Extract the [x, y] coordinate from the center of the cell holding the provided text.  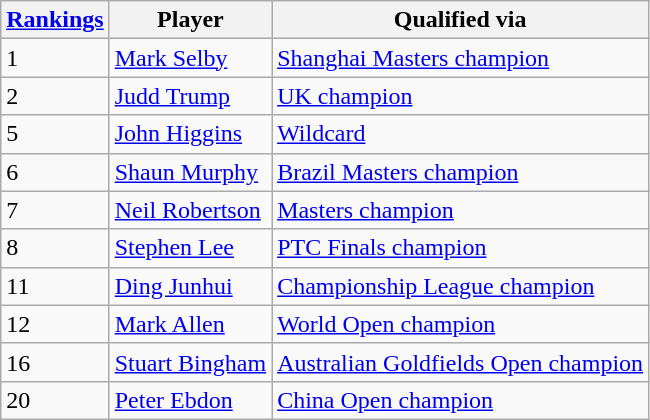
Judd Trump [190, 96]
16 [55, 362]
Mark Allen [190, 324]
Shanghai Masters champion [460, 58]
World Open champion [460, 324]
Wildcard [460, 134]
20 [55, 400]
Peter Ebdon [190, 400]
Brazil Masters champion [460, 172]
China Open champion [460, 400]
2 [55, 96]
Stephen Lee [190, 248]
1 [55, 58]
Mark Selby [190, 58]
7 [55, 210]
Neil Robertson [190, 210]
PTC Finals champion [460, 248]
Rankings [55, 20]
Stuart Bingham [190, 362]
11 [55, 286]
6 [55, 172]
8 [55, 248]
Championship League champion [460, 286]
John Higgins [190, 134]
5 [55, 134]
Qualified via [460, 20]
12 [55, 324]
Shaun Murphy [190, 172]
Masters champion [460, 210]
Ding Junhui [190, 286]
UK champion [460, 96]
Player [190, 20]
Australian Goldfields Open champion [460, 362]
